Detect which cell encompasses the target text, then output its [x, y] center coordinate. 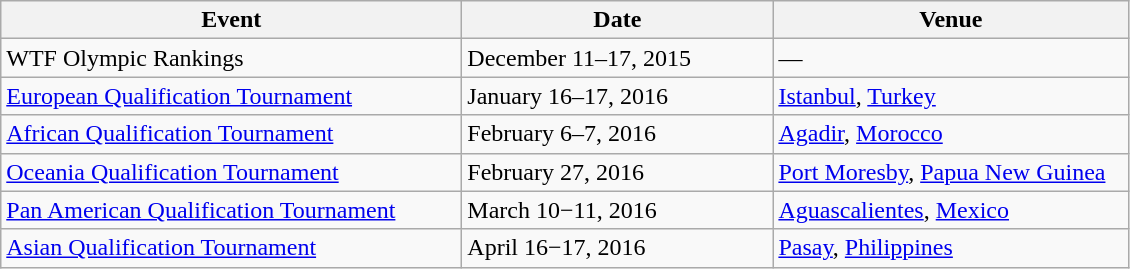
Event [232, 20]
February 27, 2016 [618, 172]
Date [618, 20]
March 10−11, 2016 [618, 210]
European Qualification Tournament [232, 96]
February 6–7, 2016 [618, 134]
April 16−17, 2016 [618, 248]
— [951, 58]
Port Moresby, Papua New Guinea [951, 172]
WTF Olympic Rankings [232, 58]
Oceania Qualification Tournament [232, 172]
Venue [951, 20]
January 16–17, 2016 [618, 96]
Istanbul, Turkey [951, 96]
Agadir, Morocco [951, 134]
Pan American Qualification Tournament [232, 210]
Asian Qualification Tournament [232, 248]
Pasay, Philippines [951, 248]
African Qualification Tournament [232, 134]
December 11–17, 2015 [618, 58]
Aguascalientes, Mexico [951, 210]
